Capture the cell that displays the provided text and extract its (X, Y) central coordinate. 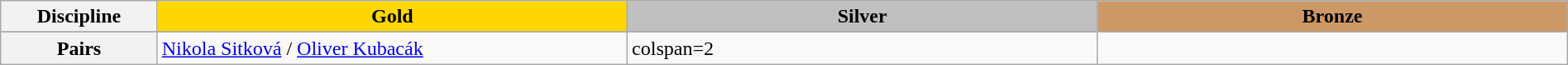
Gold (392, 17)
colspan=2 (863, 48)
Bronze (1332, 17)
Nikola Sitková / Oliver Kubacák (392, 48)
Pairs (79, 48)
Discipline (79, 17)
Silver (863, 17)
